From the cell containing the given text, extract its center point as [x, y] coordinate. 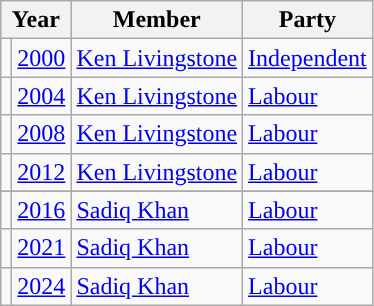
2021 [42, 248]
Independent [308, 58]
2012 [42, 172]
2016 [42, 210]
Year [36, 20]
Member [157, 20]
2004 [42, 96]
Party [308, 20]
2000 [42, 58]
2024 [42, 286]
2008 [42, 134]
